Search for the cell housing the specified text and yield its [x, y] center coordinate. 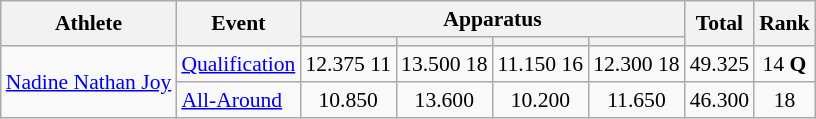
13.600 [444, 100]
12.300 18 [636, 64]
11.650 [636, 100]
10.850 [348, 100]
Event [238, 24]
Apparatus [492, 19]
12.375 11 [348, 64]
Nadine Nathan Joy [89, 82]
Qualification [238, 64]
13.500 18 [444, 64]
49.325 [720, 64]
Total [720, 24]
14 Q [784, 64]
46.300 [720, 100]
11.150 16 [541, 64]
Rank [784, 24]
Athlete [89, 24]
All-Around [238, 100]
18 [784, 100]
10.200 [541, 100]
